Detect which cell encompasses the target text, then output its (x, y) center coordinate. 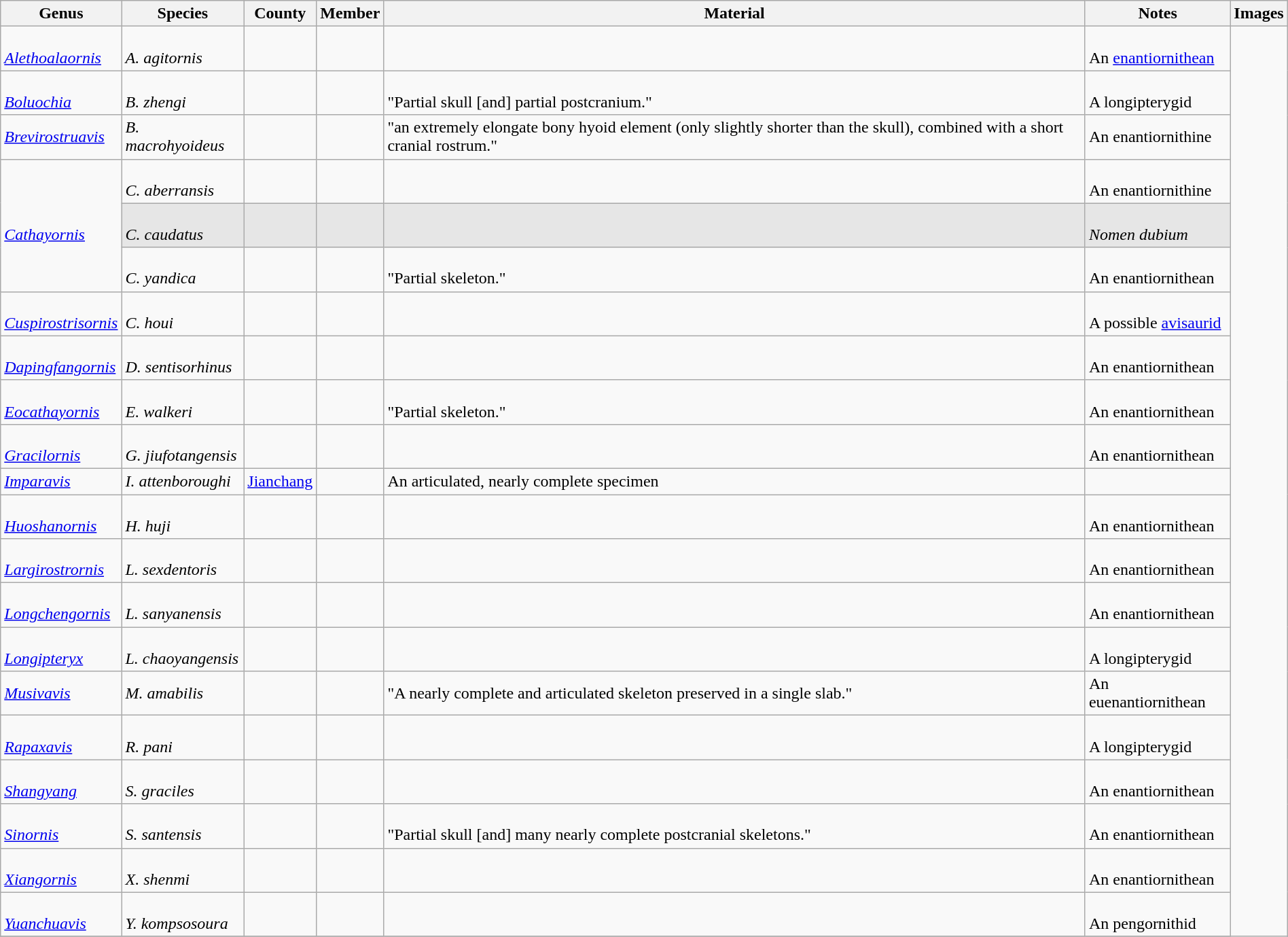
Brevirostruavis (61, 137)
B. macrohyoideus (183, 137)
Rapaxavis (61, 738)
Y. kompsosoura (183, 915)
H. huji (183, 516)
Genus (61, 14)
Cathayornis (61, 226)
"Partial skull [and] partial postcranium." (735, 92)
C. yandica (183, 269)
Gracilornis (61, 446)
C. caudatus (183, 226)
An pengornithid (1158, 915)
Musivavis (61, 693)
C. aberransis (183, 181)
"an extremely elongate bony hyoid element (only slightly shorter than the skull), combined with a short cranial rostrum." (735, 137)
B. zhengi (183, 92)
D. sentisorhinus (183, 357)
"Partial skull [and] many nearly complete postcranial skeletons." (735, 826)
R. pani (183, 738)
Jianchang (280, 481)
Species (183, 14)
E. walkeri (183, 402)
C. houi (183, 314)
Nomen dubium (1158, 226)
A. agitornis (183, 49)
Images (1259, 14)
L. chaoyangensis (183, 650)
Alethoalaornis (61, 49)
G. jiufotangensis (183, 446)
S. graciles (183, 781)
An euenantiornithean (1158, 693)
A possible avisaurid (1158, 314)
Boluochia (61, 92)
S. santensis (183, 826)
Material (735, 14)
Member (351, 14)
Imparavis (61, 481)
Sinornis (61, 826)
Shangyang (61, 781)
L. sanyanensis (183, 605)
L. sexdentoris (183, 561)
Huoshanornis (61, 516)
"A nearly complete and articulated skeleton preserved in a single slab." (735, 693)
Longchengornis (61, 605)
Notes (1158, 14)
Longipteryx (61, 650)
Yuanchuavis (61, 915)
Eocathayornis (61, 402)
County (280, 14)
I. attenboroughi (183, 481)
Dapingfangornis (61, 357)
Xiangornis (61, 870)
An articulated, nearly complete specimen (735, 481)
X. shenmi (183, 870)
Largirostrornis (61, 561)
M. amabilis (183, 693)
Cuspirostrisornis (61, 314)
